Detect which cell encompasses the target text, then output its (x, y) center coordinate. 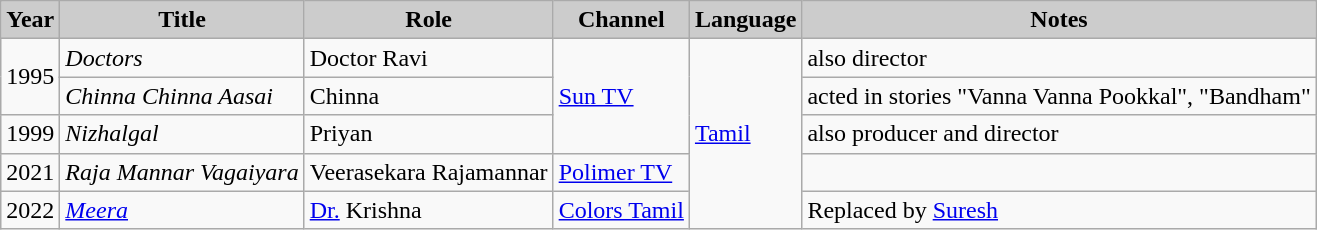
also producer and director (1059, 134)
Channel (621, 20)
Chinna Chinna Aasai (182, 96)
Polimer TV (621, 172)
1995 (30, 77)
Priyan (428, 134)
Dr. Krishna (428, 210)
Nizhalgal (182, 134)
also director (1059, 58)
Meera (182, 210)
Doctors (182, 58)
Veerasekara Rajamannar (428, 172)
Year (30, 20)
Language (745, 20)
2022 (30, 210)
Tamil (745, 134)
Raja Mannar Vagaiyara (182, 172)
Replaced by Suresh (1059, 210)
Role (428, 20)
Title (182, 20)
Sun TV (621, 96)
2021 (30, 172)
Colors Tamil (621, 210)
acted in stories "Vanna Vanna Pookkal", "Bandham" (1059, 96)
Notes (1059, 20)
Doctor Ravi (428, 58)
Chinna (428, 96)
1999 (30, 134)
